Pinpoint the cell where the given text exists, returning its [x, y] midpoint coordinate. 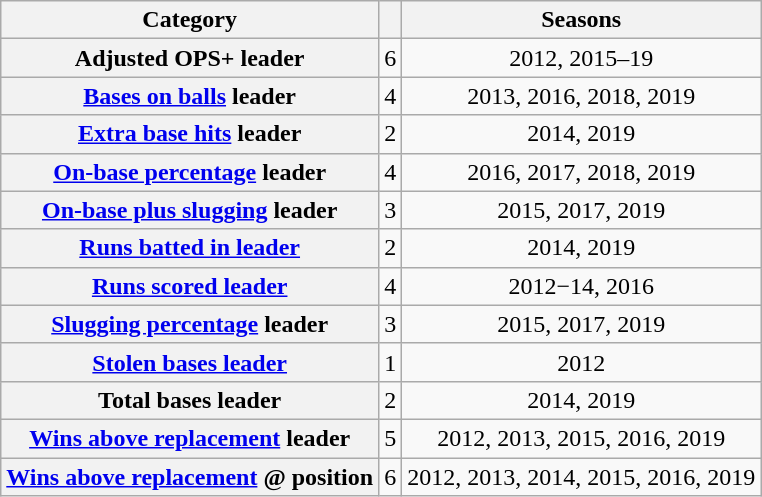
5 [390, 438]
1 [390, 362]
2012, 2013, 2015, 2016, 2019 [582, 438]
Total bases leader [190, 400]
Wins above replacement leader [190, 438]
On-base plus slugging leader [190, 210]
Bases on balls leader [190, 96]
Category [190, 20]
Stolen bases leader [190, 362]
Slugging percentage leader [190, 324]
2012, 2015–19 [582, 58]
Runs batted in leader [190, 248]
2016, 2017, 2018, 2019 [582, 172]
2012−14, 2016 [582, 286]
Adjusted OPS+ leader [190, 58]
2012, 2013, 2014, 2015, 2016, 2019 [582, 477]
2013, 2016, 2018, 2019 [582, 96]
2012 [582, 362]
Runs scored leader [190, 286]
Seasons [582, 20]
Wins above replacement @ position [190, 477]
On-base percentage leader [190, 172]
Extra base hits leader [190, 134]
